Identify which cell holds the provided text, then report its [x, y] central coordinate. 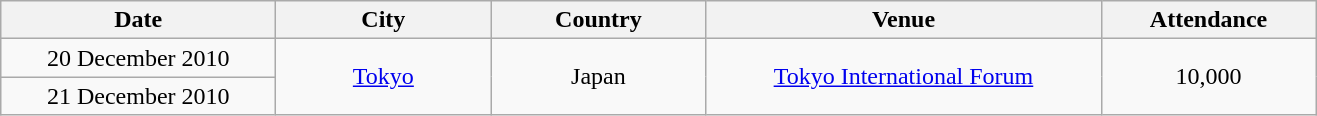
City [384, 20]
10,000 [1208, 77]
Tokyo [384, 77]
Date [138, 20]
21 December 2010 [138, 96]
Attendance [1208, 20]
20 December 2010 [138, 58]
Japan [598, 77]
Tokyo International Forum [904, 77]
Venue [904, 20]
Country [598, 20]
